From the cell containing the given text, extract its center point as (X, Y) coordinate. 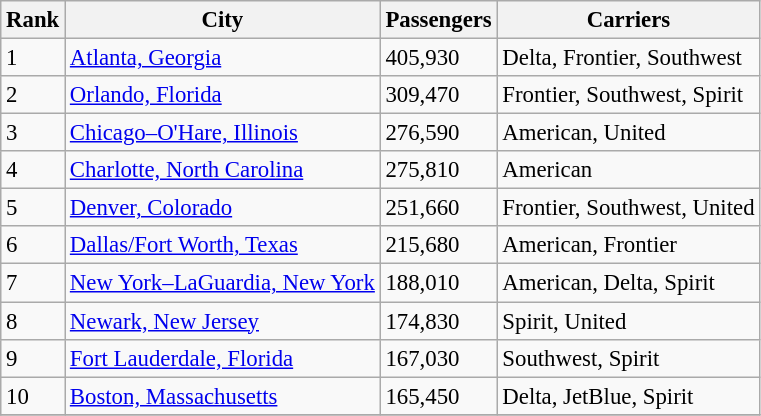
Charlotte, North Carolina (223, 170)
City (223, 20)
Rank (33, 20)
Delta, Frontier, Southwest (628, 58)
174,830 (438, 321)
Passengers (438, 20)
167,030 (438, 358)
9 (33, 358)
American, Delta, Spirit (628, 283)
6 (33, 245)
Frontier, Southwest, United (628, 208)
Carriers (628, 20)
309,470 (438, 95)
Boston, Massachusetts (223, 396)
8 (33, 321)
Spirit, United (628, 321)
American (628, 170)
Newark, New Jersey (223, 321)
4 (33, 170)
215,680 (438, 245)
Orlando, Florida (223, 95)
Southwest, Spirit (628, 358)
405,930 (438, 58)
American, Frontier (628, 245)
American, United (628, 133)
Denver, Colorado (223, 208)
3 (33, 133)
275,810 (438, 170)
New York–LaGuardia, New York (223, 283)
165,450 (438, 396)
188,010 (438, 283)
7 (33, 283)
Delta, JetBlue, Spirit (628, 396)
276,590 (438, 133)
251,660 (438, 208)
Chicago–O'Hare, Illinois (223, 133)
5 (33, 208)
1 (33, 58)
10 (33, 396)
Atlanta, Georgia (223, 58)
2 (33, 95)
Fort Lauderdale, Florida (223, 358)
Dallas/Fort Worth, Texas (223, 245)
Frontier, Southwest, Spirit (628, 95)
